Search for the cell housing the specified text and yield its (X, Y) center coordinate. 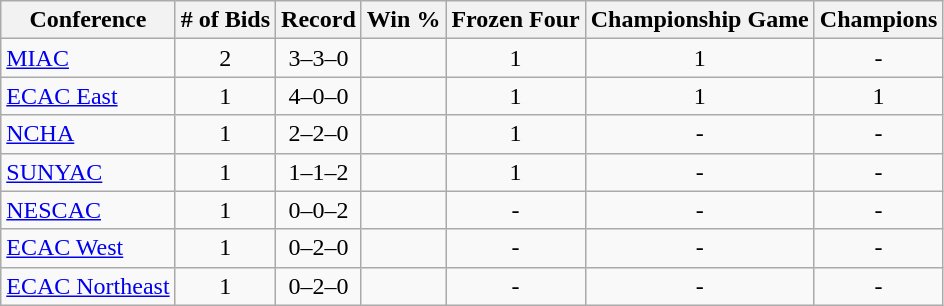
Win % (404, 20)
# of Bids (225, 20)
ECAC West (88, 248)
3–3–0 (319, 58)
SUNYAC (88, 172)
Championship Game (700, 20)
ECAC East (88, 96)
MIAC (88, 58)
NESCAC (88, 210)
NCHA (88, 134)
ECAC Northeast (88, 286)
1–1–2 (319, 172)
0–0–2 (319, 210)
Champions (878, 20)
Record (319, 20)
Frozen Four (516, 20)
4–0–0 (319, 96)
Conference (88, 20)
2–2–0 (319, 134)
2 (225, 58)
